Detect which cell encompasses the target text, then output its (x, y) center coordinate. 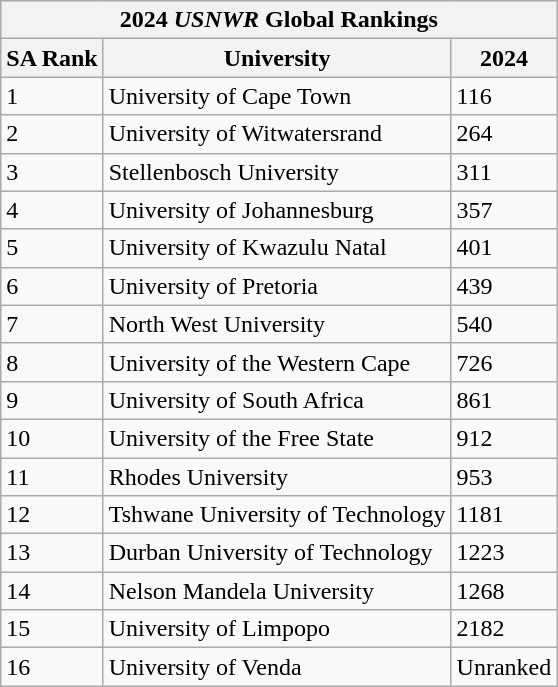
3 (52, 172)
1223 (504, 553)
2 (52, 134)
Rhodes University (277, 477)
University of Witwatersrand (277, 134)
10 (52, 438)
Durban University of Technology (277, 553)
Stellenbosch University (277, 172)
Tshwane University of Technology (277, 515)
8 (52, 362)
North West University (277, 324)
University of Cape Town (277, 96)
2182 (504, 629)
13 (52, 553)
12 (52, 515)
University of the Western Cape (277, 362)
15 (52, 629)
861 (504, 400)
912 (504, 438)
University of Johannesburg (277, 210)
University of Pretoria (277, 286)
University (277, 58)
Nelson Mandela University (277, 591)
726 (504, 362)
4 (52, 210)
6 (52, 286)
311 (504, 172)
116 (504, 96)
9 (52, 400)
1181 (504, 515)
1268 (504, 591)
University of the Free State (277, 438)
University of Limpopo (277, 629)
439 (504, 286)
2024 (504, 58)
11 (52, 477)
Unranked (504, 667)
2024 USNWR Global‌ Rankings (279, 20)
264 (504, 134)
16 (52, 667)
SA Rank (52, 58)
5 (52, 248)
953 (504, 477)
University of South Africa (277, 400)
University of Venda (277, 667)
540 (504, 324)
14 (52, 591)
357 (504, 210)
7 (52, 324)
University of Kwazulu Natal (277, 248)
1 (52, 96)
401 (504, 248)
